Extract the (x, y) coordinate from the center of the cell holding the provided text.  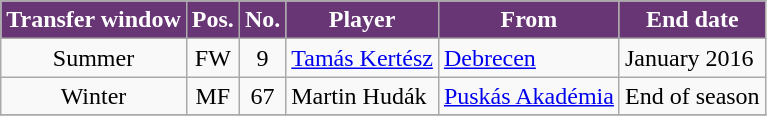
From (528, 20)
67 (262, 96)
Debrecen (528, 58)
Summer (94, 58)
Player (362, 20)
9 (262, 58)
Transfer window (94, 20)
FW (212, 58)
Winter (94, 96)
Puskás Akadémia (528, 96)
Tamás Kertész (362, 58)
End of season (692, 96)
End date (692, 20)
January 2016 (692, 58)
No. (262, 20)
Martin Hudák (362, 96)
MF (212, 96)
Pos. (212, 20)
